Scan for the cell matching the given text and deliver its [x, y] coordinate at center. 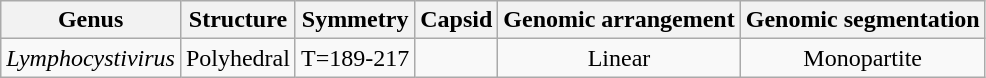
T=189-217 [354, 58]
Linear [619, 58]
Lymphocystivirus [91, 58]
Polyhedral [238, 58]
Capsid [456, 20]
Structure [238, 20]
Genomic arrangement [619, 20]
Monopartite [862, 58]
Genomic segmentation [862, 20]
Symmetry [354, 20]
Genus [91, 20]
